Locate the cell with the specified text and output its [X, Y] center coordinate. 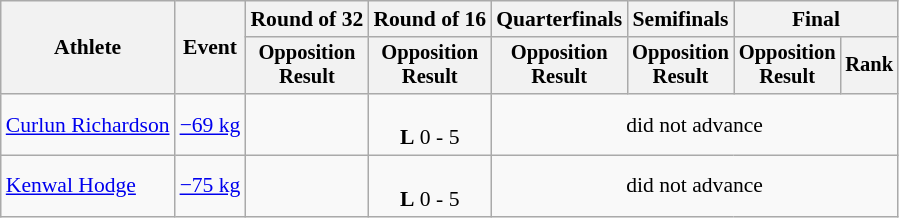
Event [210, 48]
Round of 32 [306, 19]
−69 kg [210, 124]
−75 kg [210, 186]
Kenwal Hodge [88, 186]
Final [816, 19]
Curlun Richardson [88, 124]
Semifinals [680, 19]
Rank [869, 66]
Round of 16 [430, 19]
Athlete [88, 48]
Quarterfinals [559, 19]
